Detect which cell encompasses the target text, then output its [x, y] center coordinate. 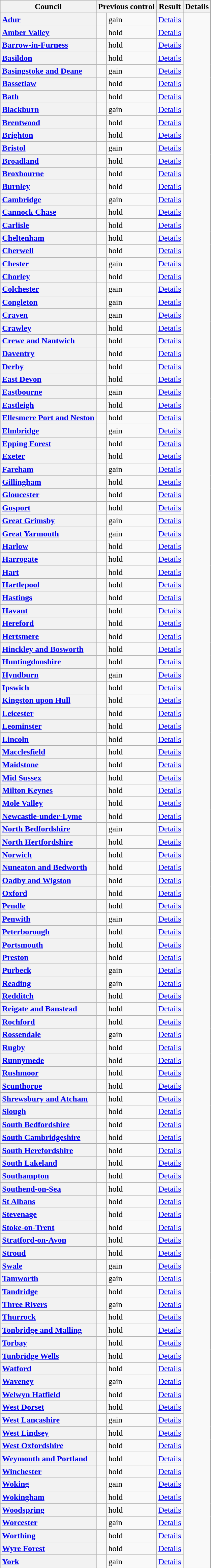
Great Grimsby [49, 521]
Previous control [126, 7]
Huntingdonshire [49, 662]
Swale [49, 1266]
Rugby [49, 1047]
Slough [49, 1112]
Scunthorpe [49, 1086]
Hyndburn [49, 675]
Stoke-on-Trent [49, 1227]
Result [170, 7]
Chester [49, 264]
Woodspring [49, 1510]
Stevenage [49, 1215]
Harlow [49, 546]
Blackburn [49, 109]
York [49, 1561]
Oxford [49, 893]
Chorley [49, 276]
Rossendale [49, 1035]
Hinckley and Bosworth [49, 649]
North Hertfordshire [49, 842]
South Bedfordshire [49, 1124]
Cherwell [49, 251]
Colchester [49, 289]
Adur [49, 20]
Cambridge [49, 200]
Watford [49, 1368]
Stroud [49, 1253]
West Lancashire [49, 1420]
South Lakeland [49, 1163]
Nuneaton and Bedworth [49, 868]
Worthing [49, 1536]
Weymouth and Portland [49, 1459]
Bassetlaw [49, 84]
Stratford-on-Avon [49, 1240]
Pendle [49, 906]
Hart [49, 572]
Derby [49, 366]
Woking [49, 1484]
Crewe and Nantwich [49, 341]
Preston [49, 957]
Basingstoke and Deane [49, 71]
Norwich [49, 855]
Elmbridge [49, 431]
Exeter [49, 456]
Congleton [49, 302]
West Oxfordshire [49, 1446]
Ellesmere Port and Neston [49, 418]
Macclesfield [49, 752]
Newcastle-under-Lyme [49, 816]
Epping Forest [49, 444]
Fareham [49, 469]
Mid Sussex [49, 777]
Amber Valley [49, 32]
North Bedfordshire [49, 829]
Mole Valley [49, 803]
Rochford [49, 1022]
Eastleigh [49, 405]
Portsmouth [49, 945]
Carlisle [49, 225]
Havant [49, 611]
Harrogate [49, 559]
Winchester [49, 1471]
Maidstone [49, 765]
Reigate and Banstead [49, 1009]
St Albans [49, 1202]
Broadland [49, 161]
Tandridge [49, 1292]
Burnley [49, 187]
Basildon [49, 58]
Brentwood [49, 122]
Crawley [49, 328]
West Lindsey [49, 1433]
Wyre Forest [49, 1548]
Oadby and Wigston [49, 880]
Penwith [49, 919]
Eastbourne [49, 392]
Peterborough [49, 932]
Cannock Chase [49, 212]
Gosport [49, 508]
Great Yarmouth [49, 533]
Thurrock [49, 1317]
West Dorset [49, 1407]
Rushmoor [49, 1073]
Leominster [49, 726]
Three Rivers [49, 1304]
Purbeck [49, 970]
Bath [49, 97]
Craven [49, 315]
Hastings [49, 598]
Waveney [49, 1381]
Reading [49, 983]
Hartlepool [49, 585]
Bristol [49, 148]
Worcester [49, 1523]
Torbay [49, 1343]
Barrow-in-Furness [49, 45]
Shrewsbury and Atcham [49, 1099]
Lincoln [49, 739]
Runnymede [49, 1060]
Tunbridge Wells [49, 1356]
Wokingham [49, 1497]
South Herefordshire [49, 1150]
Tonbridge and Malling [49, 1330]
Hertsmere [49, 636]
Council [49, 7]
Welwyn Hatfield [49, 1394]
Southend-on-Sea [49, 1189]
East Devon [49, 379]
South Cambridgeshire [49, 1137]
Leicester [49, 713]
Daventry [49, 353]
Redditch [49, 996]
Tamworth [49, 1279]
Kingston upon Hull [49, 700]
Milton Keynes [49, 791]
Southampton [49, 1176]
Hereford [49, 623]
Broxbourne [49, 174]
Gloucester [49, 495]
Ipswich [49, 688]
Cheltenham [49, 238]
Gillingham [49, 482]
Brighton [49, 135]
